Determine the [X, Y] coordinate at the center of the cell enclosing the given text.  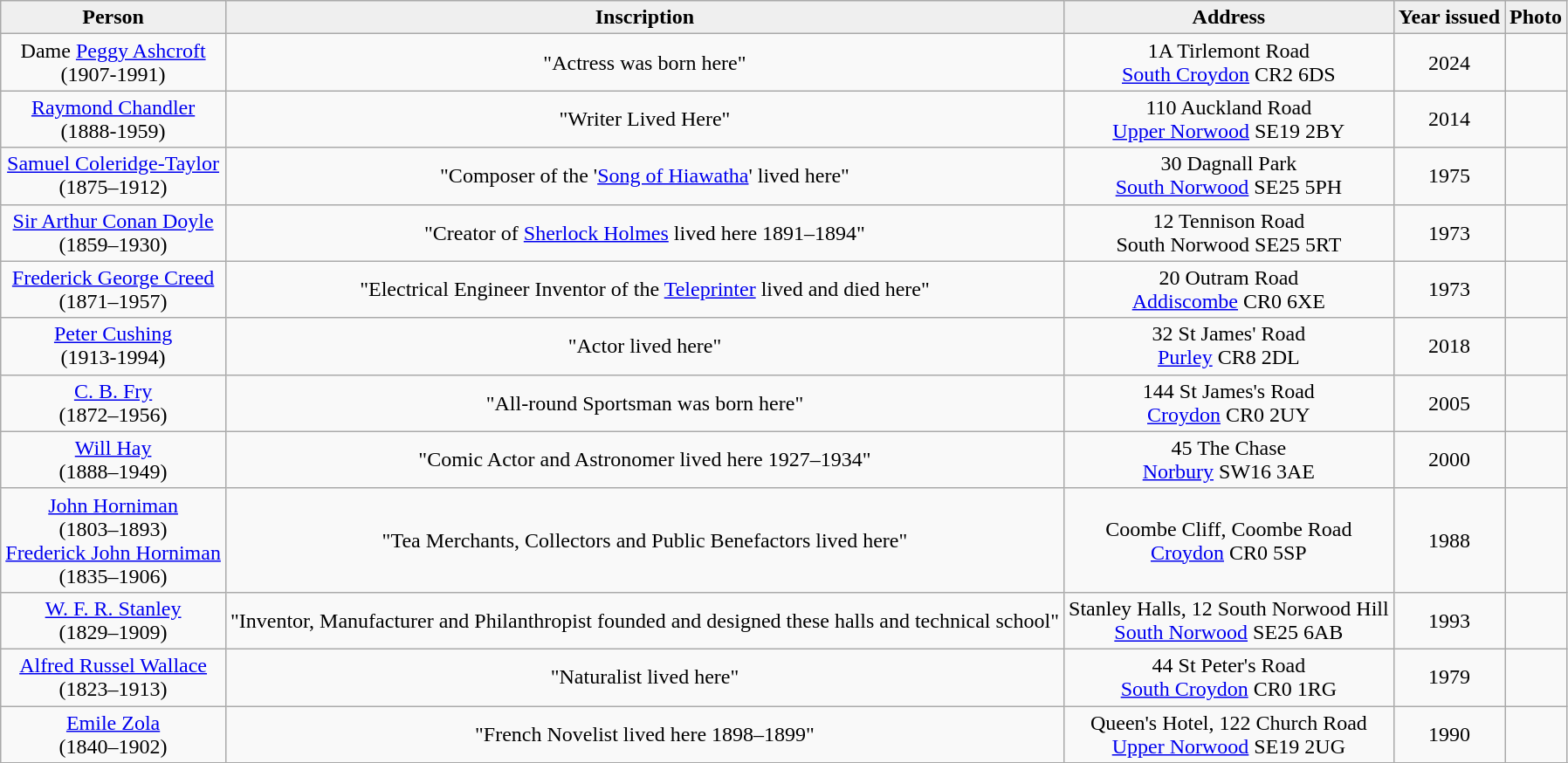
32 St James' RoadPurley CR8 2DL [1229, 346]
1990 [1449, 733]
1993 [1449, 620]
Emile Zola(1840–1902) [113, 733]
"Actor lived here" [644, 346]
W. F. R. Stanley(1829–1909) [113, 620]
2018 [1449, 346]
Peter Cushing(1913-1994) [113, 346]
"Writer Lived Here" [644, 119]
Year issued [1449, 17]
Queen's Hotel, 122 Church RoadUpper Norwood SE19 2UG [1229, 733]
144 St James's RoadCroydon CR0 2UY [1229, 403]
"Inventor, Manufacturer and Philanthropist founded and designed these halls and technical school" [644, 620]
Inscription [644, 17]
Stanley Halls, 12 South Norwood HillSouth Norwood SE25 6AB [1229, 620]
Sir Arthur Conan Doyle(1859–1930) [113, 232]
Person [113, 17]
C. B. Fry(1872–1956) [113, 403]
"Naturalist lived here" [644, 677]
45 The ChaseNorbury SW16 3AE [1229, 459]
30 Dagnall ParkSouth Norwood SE25 5PH [1229, 176]
Address [1229, 17]
Alfred Russel Wallace(1823–1913) [113, 677]
Raymond Chandler(1888-1959) [113, 119]
1988 [1449, 540]
John Horniman(1803–1893)Frederick John Horniman(1835–1906) [113, 540]
Will Hay(1888–1949) [113, 459]
Frederick George Creed(1871–1957) [113, 290]
20 Outram RoadAddiscombe CR0 6XE [1229, 290]
"All-round Sportsman was born here" [644, 403]
1979 [1449, 677]
110 Auckland RoadUpper Norwood SE19 2BY [1229, 119]
"Tea Merchants, Collectors and Public Benefactors lived here" [644, 540]
"French Novelist lived here 1898–1899" [644, 733]
"Comic Actor and Astronomer lived here 1927–1934" [644, 459]
44 St Peter's RoadSouth Croydon CR0 1RG [1229, 677]
1A Tirlemont Road South Croydon CR2 6DS [1229, 63]
"Composer of the 'Song of Hiawatha' lived here" [644, 176]
2024 [1449, 63]
Coombe Cliff, Coombe RoadCroydon CR0 5SP [1229, 540]
2014 [1449, 119]
"Creator of Sherlock Holmes lived here 1891–1894" [644, 232]
2000 [1449, 459]
"Actress was born here" [644, 63]
Dame Peggy Ashcroft(1907-1991) [113, 63]
1975 [1449, 176]
"Electrical Engineer Inventor of the Teleprinter lived and died here" [644, 290]
Samuel Coleridge-Taylor(1875–1912) [113, 176]
12 Tennison RoadSouth Norwood SE25 5RT [1229, 232]
2005 [1449, 403]
Photo [1537, 17]
